Locate the cell with the specified text and output its [X, Y] center coordinate. 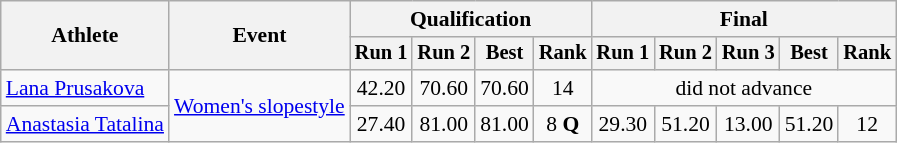
42.20 [382, 88]
12 [867, 124]
8 Q [563, 124]
Final [743, 19]
27.40 [382, 124]
14 [563, 88]
Women's slopestyle [260, 106]
Run 3 [748, 54]
Event [260, 36]
29.30 [622, 124]
Lana Prusakova [85, 88]
did not advance [743, 88]
Qualification [471, 19]
13.00 [748, 124]
Athlete [85, 36]
Anastasia Tatalina [85, 124]
